Find where the given text appears and provide that cell's center as [x, y] coordinate. 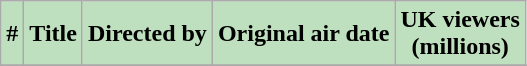
UK viewers(millions) [460, 34]
Title [54, 34]
# [12, 34]
Directed by [147, 34]
Original air date [304, 34]
